Scan for the cell matching the given text and deliver its [x, y] coordinate at center. 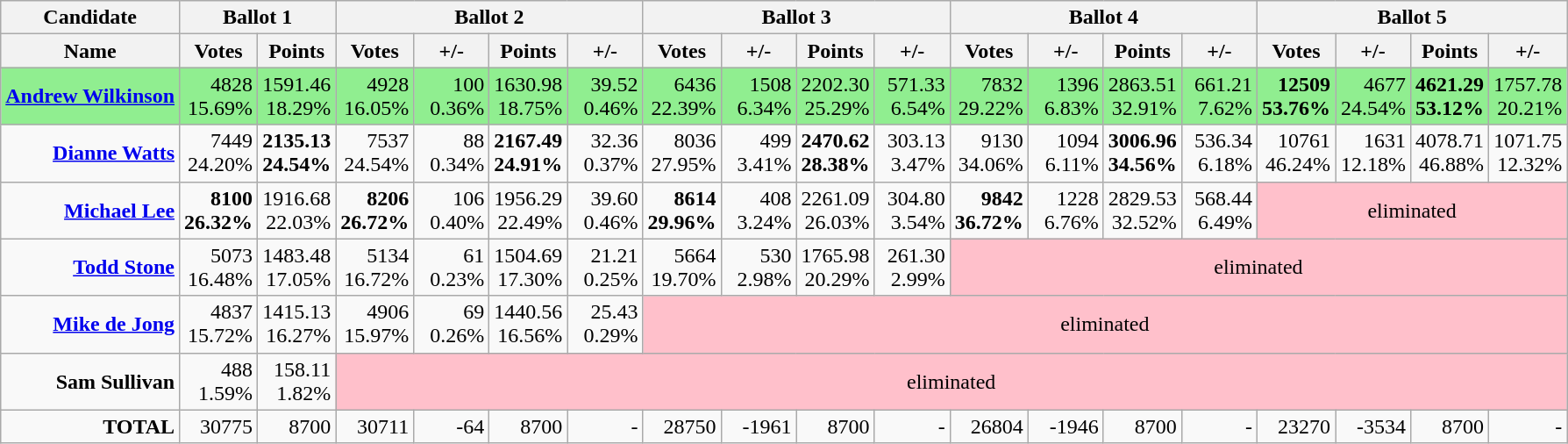
803627.95% [682, 153]
1483.4817.05% [296, 267]
690.26% [452, 325]
158.111.82% [296, 381]
1504.6917.30% [528, 267]
Ballot 1 [258, 18]
Ballot 5 [1412, 18]
261.302.99% [912, 267]
1630.9818.75% [528, 97]
Mike de Jong [90, 325]
Michael Lee [90, 211]
1076146.24% [1296, 153]
2261.0926.03% [835, 211]
571.336.54% [912, 97]
12286.76% [1066, 211]
482815.69% [219, 97]
304.803.54% [912, 211]
28750 [682, 426]
753724.54% [375, 153]
610.23% [452, 267]
Sam Sullivan [90, 381]
492816.05% [375, 97]
TOTAL [90, 426]
30711 [375, 426]
Todd Stone [90, 267]
23270 [1296, 426]
163112.18% [1372, 153]
783229.22% [989, 97]
1415.1316.27% [296, 325]
1440.5616.56% [528, 325]
2202.3025.29% [835, 97]
507316.48% [219, 267]
3006.9634.56% [1142, 153]
2167.4924.91% [528, 153]
Andrew Wilkinson [90, 97]
-3534 [1372, 426]
467724.54% [1372, 97]
Ballot 3 [796, 18]
1071.7512.32% [1528, 153]
4993.41% [759, 153]
26804 [989, 426]
13966.83% [1066, 97]
1956.2922.49% [528, 211]
880.34% [452, 153]
39.520.46% [605, 97]
513416.72% [375, 267]
744924.20% [219, 153]
4078.7146.88% [1450, 153]
536.346.18% [1219, 153]
1000.36% [452, 97]
Candidate [90, 18]
2470.6228.38% [835, 153]
15086.34% [759, 97]
1916.6822.03% [296, 211]
490615.97% [375, 325]
1250953.76% [1296, 97]
861429.96% [682, 211]
913034.06% [989, 153]
483715.72% [219, 325]
30775 [219, 426]
4083.24% [759, 211]
568.446.49% [1219, 211]
32.360.37% [605, 153]
Name [90, 51]
984236.72% [989, 211]
4621.2953.12% [1450, 97]
2863.5132.91% [1142, 97]
661.217.62% [1219, 97]
1591.4618.29% [296, 97]
39.600.46% [605, 211]
820626.72% [375, 211]
2829.5332.52% [1142, 211]
566419.70% [682, 267]
-1946 [1066, 426]
10946.11% [1066, 153]
1765.9820.29% [835, 267]
Ballot 4 [1103, 18]
2135.1324.54% [296, 153]
25.430.29% [605, 325]
810026.32% [219, 211]
21.210.25% [605, 267]
1060.40% [452, 211]
643622.39% [682, 97]
1757.7820.21% [1528, 97]
4881.59% [219, 381]
-64 [452, 426]
Dianne Watts [90, 153]
Ballot 2 [489, 18]
5302.98% [759, 267]
303.133.47% [912, 153]
-1961 [759, 426]
